Locate the cell with the specified text and output its [x, y] center coordinate. 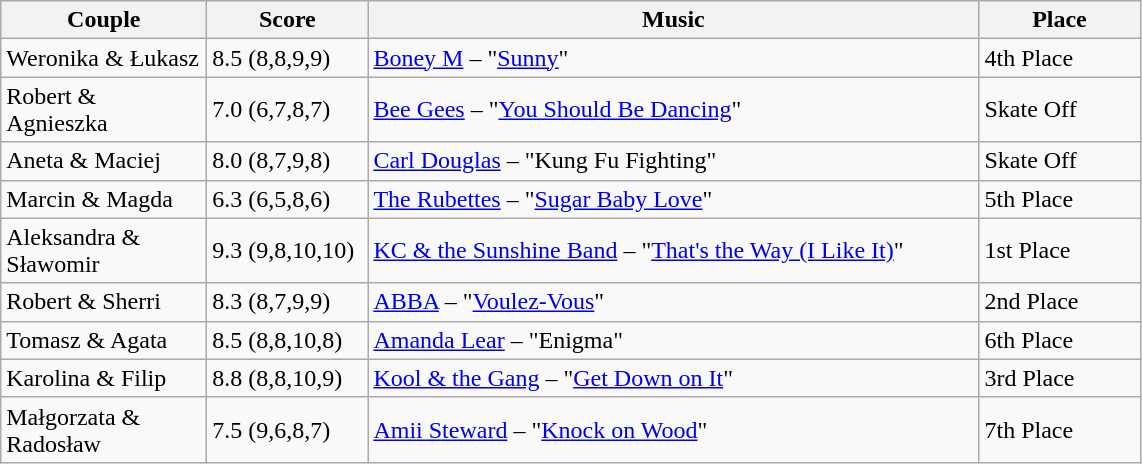
Bee Gees – "You Should Be Dancing" [674, 110]
7.0 (6,7,8,7) [288, 110]
KC & the Sunshine Band – "That's the Way (I Like It)" [674, 250]
Weronika & Łukasz [104, 58]
Amii Steward – "Knock on Wood" [674, 430]
Boney M – "Sunny" [674, 58]
7th Place [1060, 430]
8.3 (8,7,9,9) [288, 302]
The Rubettes – "Sugar Baby Love" [674, 199]
7.5 (9,6,8,7) [288, 430]
Karolina & Filip [104, 378]
2nd Place [1060, 302]
Małgorzata & Radosław [104, 430]
8.0 (8,7,9,8) [288, 161]
3rd Place [1060, 378]
Couple [104, 20]
6.3 (6,5,8,6) [288, 199]
Place [1060, 20]
8.8 (8,8,10,9) [288, 378]
Score [288, 20]
Carl Douglas – "Kung Fu Fighting" [674, 161]
Amanda Lear – "Enigma" [674, 340]
Robert & Agnieszka [104, 110]
Tomasz & Agata [104, 340]
Aneta & Maciej [104, 161]
4th Place [1060, 58]
6th Place [1060, 340]
Aleksandra & Sławomir [104, 250]
Robert & Sherri [104, 302]
Marcin & Magda [104, 199]
Kool & the Gang – "Get Down on It" [674, 378]
1st Place [1060, 250]
Music [674, 20]
9.3 (9,8,10,10) [288, 250]
5th Place [1060, 199]
8.5 (8,8,10,8) [288, 340]
ABBA – "Voulez-Vous" [674, 302]
8.5 (8,8,9,9) [288, 58]
